Identify which cell holds the provided text, then report its [x, y] central coordinate. 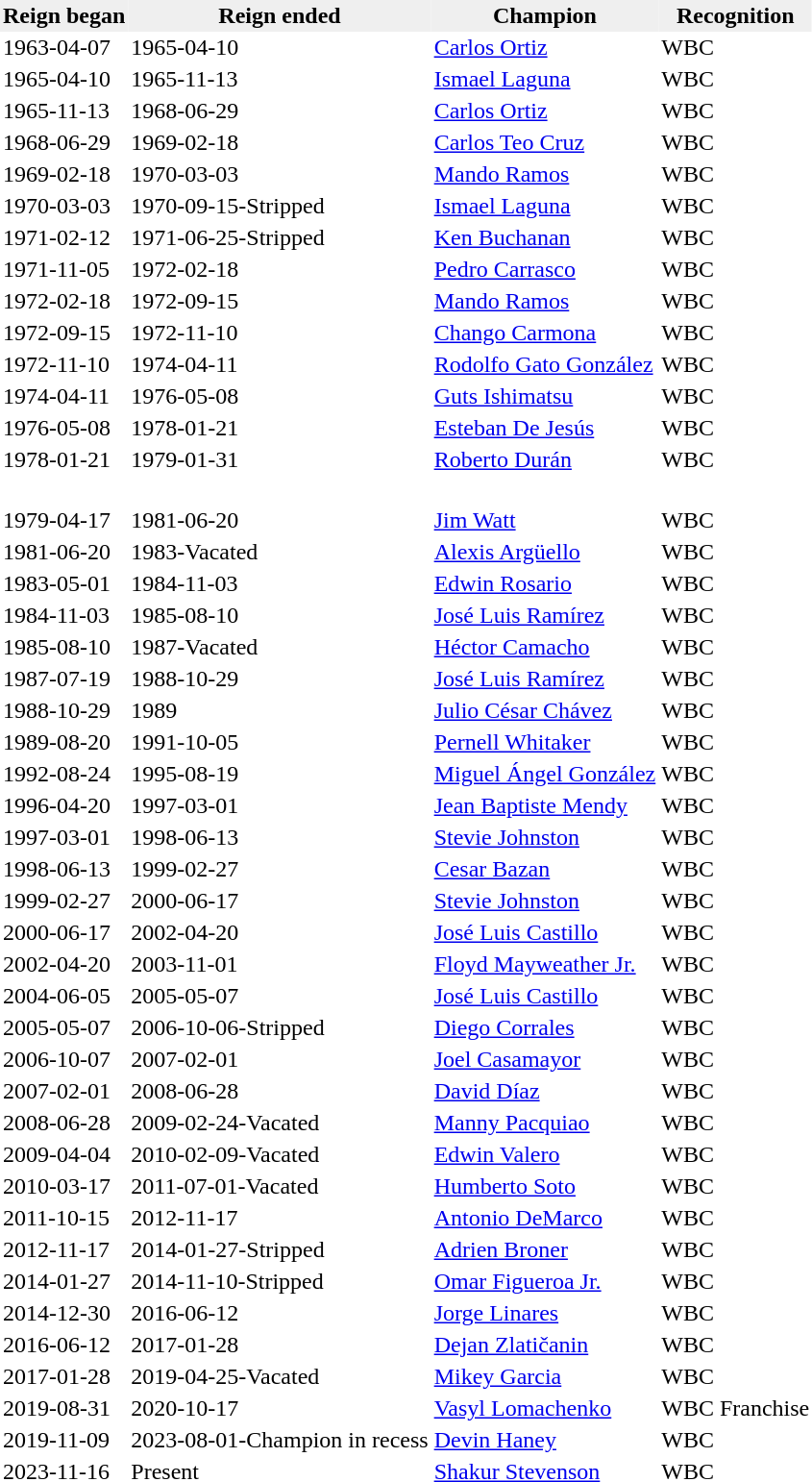
Mikey Garcia [546, 1376]
David Díaz [546, 1092]
Reign began [63, 15]
Joel Casamayor [546, 1059]
Adrien Broner [546, 1249]
2004-06-05 [63, 996]
Esteban De Jesús [546, 429]
2014-01-27-Stripped [279, 1249]
Rodolfo Gato González [546, 365]
1995-08-19 [279, 775]
Ken Buchanan [546, 238]
WBC Franchise [735, 1409]
Roberto Durán [546, 459]
1991-10-05 [279, 742]
Jim Watt [546, 521]
1979-04-17 [63, 521]
Chango Carmona [546, 333]
Miguel Ángel González [546, 775]
2011-07-01-Vacated [279, 1186]
Pernell Whitaker [546, 742]
1971-11-05 [63, 269]
Héctor Camacho [546, 648]
1992-08-24 [63, 775]
Devin Haney [546, 1440]
2014-12-30 [63, 1313]
Julio César Chávez [546, 711]
Cesar Bazan [546, 869]
2009-04-04 [63, 1155]
1987-07-19 [63, 679]
2019-04-25-Vacated [279, 1376]
2020-10-17 [279, 1409]
1996-04-20 [63, 805]
2019-08-31 [63, 1409]
Champion [546, 15]
1987-Vacated [279, 648]
2006-10-06-Stripped [279, 1028]
Alexis Argüello [546, 552]
Recognition [735, 15]
Floyd Mayweather Jr. [546, 965]
Pedro Carrasco [546, 269]
2010-03-17 [63, 1186]
2014-11-10-Stripped [279, 1282]
1971-02-12 [63, 238]
Manny Pacquiao [546, 1123]
2010-02-09-Vacated [279, 1155]
1970-09-15-Stripped [279, 206]
Reign ended [279, 15]
2023-08-01-Champion in recess [279, 1440]
1963-04-07 [63, 48]
1983-05-01 [63, 584]
Antonio DeMarco [546, 1219]
Jean Baptiste Mendy [546, 805]
Jorge Linares [546, 1313]
Guts Ishimatsu [546, 396]
Humberto Soto [546, 1186]
2014-01-27 [63, 1282]
Carlos Teo Cruz [546, 142]
1979-01-31 [279, 459]
2006-10-07 [63, 1059]
1989-08-20 [63, 742]
2019-11-09 [63, 1440]
2011-10-15 [63, 1219]
2009-02-24-Vacated [279, 1123]
Omar Figueroa Jr. [546, 1282]
Edwin Valero [546, 1155]
Vasyl Lomachenko [546, 1409]
1971-06-25-Stripped [279, 238]
Diego Corrales [546, 1028]
2003-11-01 [279, 965]
Edwin Rosario [546, 584]
Dejan Zlatičanin [546, 1346]
1989 [279, 711]
1983-Vacated [279, 552]
